From the cell containing the given text, extract its center point as (x, y) coordinate. 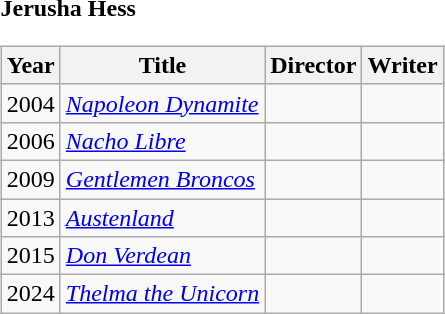
Title (162, 65)
Nacho Libre (162, 141)
Austenland (162, 217)
2004 (30, 103)
Director (314, 65)
Don Verdean (162, 256)
Thelma the Unicorn (162, 294)
2024 (30, 294)
2015 (30, 256)
Writer (402, 65)
2006 (30, 141)
2013 (30, 217)
Gentlemen Broncos (162, 179)
Napoleon Dynamite (162, 103)
2009 (30, 179)
Year (30, 65)
